Detect which cell encompasses the target text, then output its [x, y] center coordinate. 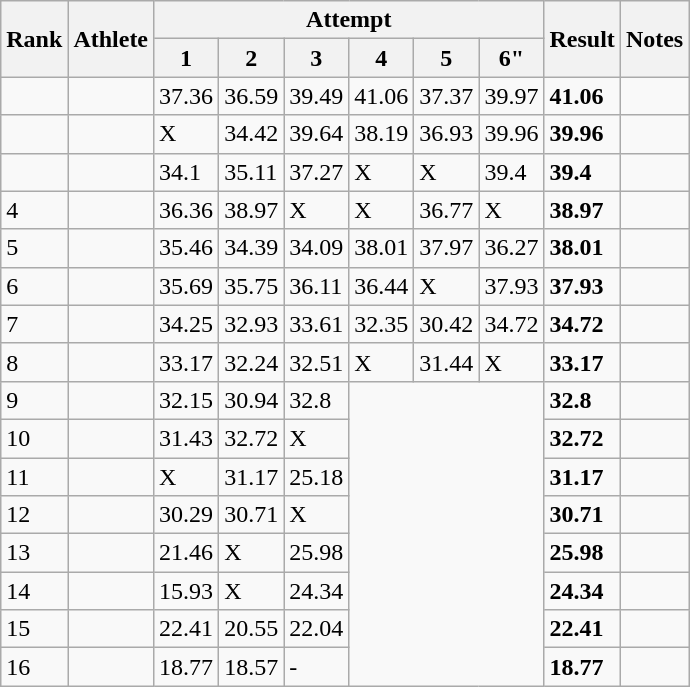
32.93 [252, 324]
30.94 [252, 400]
34.09 [316, 248]
31.43 [186, 438]
36.93 [446, 134]
36.59 [252, 96]
31.44 [446, 362]
38.19 [382, 134]
16 [34, 667]
36.11 [316, 286]
6" [512, 58]
25.18 [316, 477]
34.42 [252, 134]
18.57 [252, 667]
32.15 [186, 400]
12 [34, 515]
6 [34, 286]
14 [34, 591]
34.39 [252, 248]
Rank [34, 39]
32.24 [252, 362]
15 [34, 629]
Attempt [349, 20]
35.46 [186, 248]
13 [34, 553]
36.27 [512, 248]
20.55 [252, 629]
36.77 [446, 210]
37.36 [186, 96]
33.61 [316, 324]
Athlete [111, 39]
9 [34, 400]
Notes [654, 39]
30.29 [186, 515]
34.25 [186, 324]
3 [316, 58]
34.1 [186, 172]
2 [252, 58]
10 [34, 438]
35.69 [186, 286]
39.49 [316, 96]
11 [34, 477]
15.93 [186, 591]
21.46 [186, 553]
36.44 [382, 286]
37.27 [316, 172]
8 [34, 362]
22.04 [316, 629]
32.35 [382, 324]
35.11 [252, 172]
Result [582, 39]
- [316, 667]
35.75 [252, 286]
37.97 [446, 248]
32.51 [316, 362]
36.36 [186, 210]
37.37 [446, 96]
39.97 [512, 96]
30.42 [446, 324]
1 [186, 58]
39.64 [316, 134]
7 [34, 324]
